Search for the cell housing the specified text and yield its (X, Y) center coordinate. 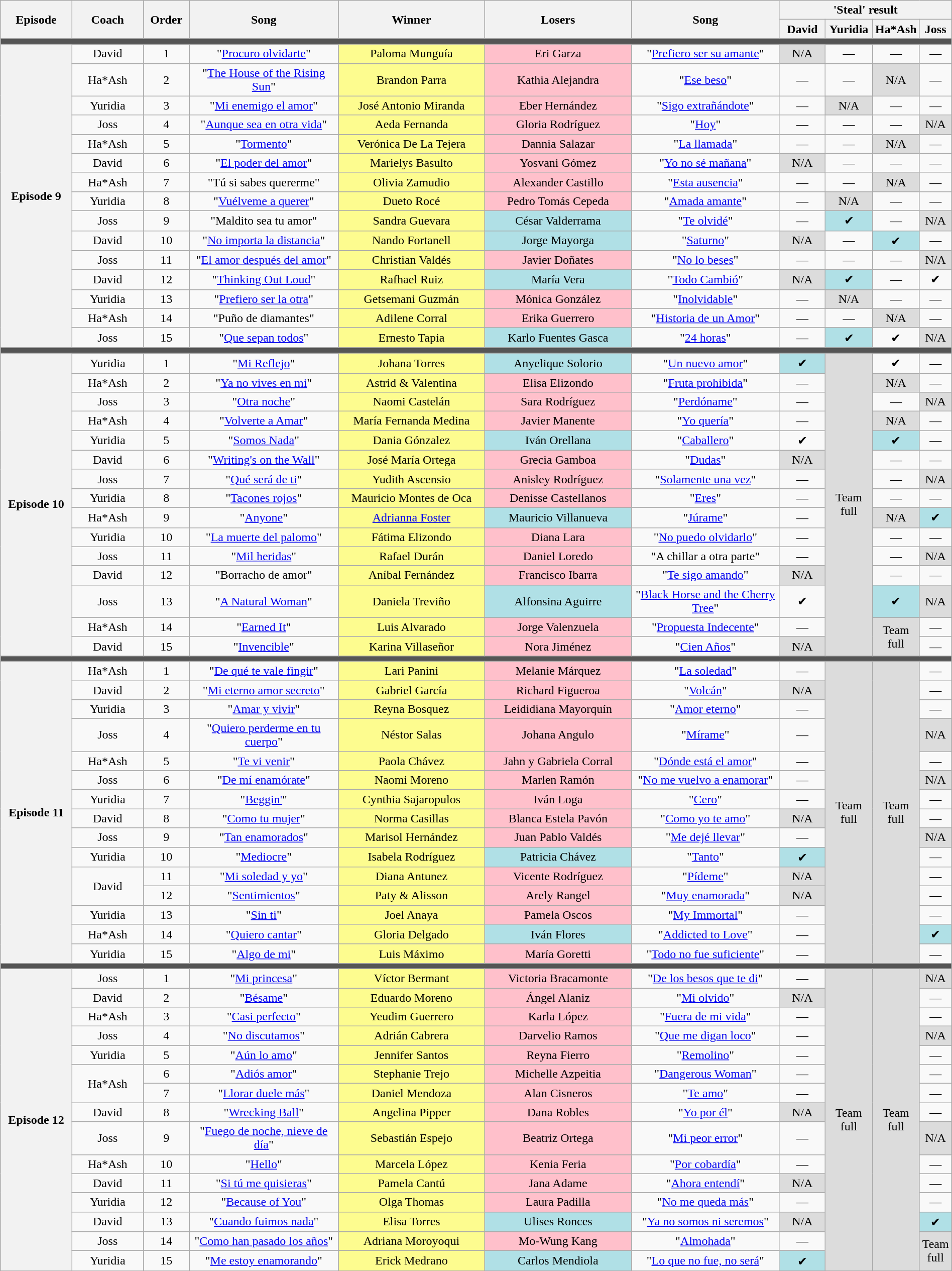
"Procuro olvidarte" (264, 54)
Aeda Fernanda (412, 125)
"Lo que no fue, no será" (705, 1261)
Adrianna Foster (412, 517)
"Black Horse and the Cherry Tree" (705, 601)
Jorge Mayorga (558, 241)
Jennifer Santos (412, 1055)
Karla López (558, 1017)
"Que sepan todos" (264, 338)
"Puño de diamantes" (264, 318)
"Esta ausencia" (705, 182)
Jorge Valenzuela (558, 627)
"Como han pasado los años" (264, 1241)
César Valderrama (558, 221)
Elisa Torres (412, 1222)
"Earned It" (264, 627)
"Volverte a Amar" (264, 421)
"La muerte del palomo" (264, 537)
"Mil heridas" (264, 556)
"Prefiero ser la otra" (264, 299)
Gloria Delgado (412, 934)
"Ya no somos ni seremos" (705, 1222)
"Borracho de amor" (264, 575)
Víctor Bermant (412, 978)
"Por cobardía" (705, 1164)
"Aunque sea en otra vida" (264, 125)
"Amor eterno" (705, 709)
Erick Medrano (412, 1261)
Johana Angulo (558, 735)
Paloma Munguía (412, 54)
"Adiós amor" (264, 1074)
Juan Pablo Valdés (558, 837)
Alfonsina Aguirre (558, 601)
"Cero" (705, 799)
Mo-Wung Kang (558, 1241)
Winner (412, 20)
"Inolvidable" (705, 299)
"Beggin'" (264, 799)
"No discutamos" (264, 1036)
Iván Flores (558, 934)
Karina Villaseñor (412, 646)
Isabela Rodríguez (412, 857)
"Hoy" (705, 125)
Richard Figueroa (558, 690)
"Mi enemigo el amor" (264, 105)
Verónica De La Tejera (412, 144)
"Dónde está el amor" (705, 761)
Elisa Elizondo (558, 382)
"Solamente una vez" (705, 479)
Pamela Cantú (412, 1183)
Blanca Estela Pavón (558, 818)
Daniela Treviño (412, 601)
"Remolino" (705, 1055)
Francisco Ibarra (558, 575)
"Mediocre" (264, 857)
"Casi perfecto" (264, 1017)
José Antonio Miranda (412, 105)
Dana Robles (558, 1112)
Vicente Rodríguez (558, 877)
"Ese beso" (705, 79)
"Quiero perderme en tu cuerpo" (264, 735)
"Bésame" (264, 997)
Naomi Castelán (412, 402)
"Writing's on the Wall" (264, 460)
María Fernanda Medina (412, 421)
"Somos Nada" (264, 441)
"Propuesta Indecente" (705, 627)
Luis Máximo (412, 954)
"Volcán" (705, 690)
"De qué te vale fingir" (264, 671)
Kathia Alejandra (558, 79)
Coach (107, 20)
Fátima Elizondo (412, 537)
"Te olvidé" (705, 221)
"Eres" (705, 498)
Olivia Zamudio (412, 182)
Nora Jiménez (558, 646)
Dueto Rocé (412, 201)
Adriana Moroyoqui (412, 1241)
Alan Cisneros (558, 1093)
"Almohada" (705, 1241)
Aníbal Fernández (412, 575)
Alexander Castillo (558, 182)
Gabriel García (412, 690)
"Mi eterno amor secreto" (264, 690)
Darvelio Ramos (558, 1036)
Anyelique Solorio (558, 363)
María Vera (558, 280)
Diana Lara (558, 537)
Episode 12 (36, 1119)
Denisse Castellanos (558, 498)
"Muy enamorada" (705, 896)
Leididiana Mayorquín (558, 709)
"Mi peor error" (705, 1138)
Lari Panini (412, 671)
"Mi Reflejo" (264, 363)
"De mí enamórate" (264, 780)
Grecia Gamboa (558, 460)
"Anyone" (264, 517)
Gloria Rodríguez (558, 125)
Ulises Ronces (558, 1222)
Stephanie Trejo (412, 1074)
"Fuego de noche, nieve de día" (264, 1138)
Paty & Alisson (412, 896)
Pedro Tomás Cepeda (558, 201)
Anisley Rodríguez (558, 479)
"Como tu mujer" (264, 818)
Kenia Feria (558, 1164)
Yosvani Gómez (558, 163)
Episode 11 (36, 812)
Marisol Hernández (412, 837)
Pamela Oscos (558, 915)
Mauricio Montes de Oca (412, 498)
"Amada amante" (705, 201)
Johana Torres (412, 363)
"Maldito sea tu amor" (264, 221)
"24 horas" (705, 338)
Rafael Durán (412, 556)
"A Natural Woman" (264, 601)
Jana Adame (558, 1183)
"Wrecking Ball" (264, 1112)
"Sentimientos" (264, 896)
Yudith Ascensio (412, 479)
"Todo Cambió" (705, 280)
"Saturno" (705, 241)
Reyna Fierro (558, 1055)
"Tacones rojos" (264, 498)
"Quiero cantar" (264, 934)
Javier Manente (558, 421)
Olga Thomas (412, 1202)
"Tan enamorados" (264, 837)
Patricia Chávez (558, 857)
"Yo no sé mañana" (705, 163)
"Ahora entendí" (705, 1183)
"Me estoy enamorando" (264, 1261)
"Mírame" (705, 735)
Astrid & Valentina (412, 382)
Angelina Pipper (412, 1112)
"Llorar duele más" (264, 1093)
"No me queda más" (705, 1202)
"Yo quería" (705, 421)
"No lo beses" (705, 260)
Ángel Alaniz (558, 997)
"Un nuevo amor" (705, 363)
"Otra noche" (264, 402)
"A chillar a otra parte" (705, 556)
Dania Gónzalez (412, 441)
Episode (36, 20)
"Todo no fue suficiente" (705, 954)
"No importa la distancia" (264, 241)
Brandon Parra (412, 79)
'Steal' result (866, 10)
"Tú si sabes quererme" (264, 182)
"Amar y vivir" (264, 709)
"Sigo extrañándote" (705, 105)
Michelle Azpeitia (558, 1074)
Daniel Loredo (558, 556)
Daniel Mendoza (412, 1093)
Naomi Moreno (412, 780)
Joel Anaya (412, 915)
Adrián Cabrera (412, 1036)
"El poder del amor" (264, 163)
Carlos Mendiola (558, 1261)
Ernesto Tapia (412, 338)
Reyna Bosquez (412, 709)
Arely Rangel (558, 896)
"Prefiero ser su amante" (705, 54)
"Ya no vives en mi" (264, 382)
"Vuélveme a querer" (264, 201)
Mónica González (558, 299)
"Addicted to Love" (705, 934)
"Thinking Out Loud" (264, 280)
"Si tú me quisieras" (264, 1183)
"Tormento" (264, 144)
Luis Alvarado (412, 627)
Diana Antunez (412, 877)
"The House of the Rising Sun" (264, 79)
"Fuera de mi vida" (705, 1017)
"Aún lo amo" (264, 1055)
Eber Hernández (558, 105)
Laura Padilla (558, 1202)
"Hello" (264, 1164)
Episode 10 (36, 504)
"Mi soledad y yo" (264, 877)
"La soledad" (705, 671)
Paola Chávez (412, 761)
Erika Guerrero (558, 318)
Eduardo Moreno (412, 997)
"Caballero" (705, 441)
"Dudas" (705, 460)
"Te amo" (705, 1093)
Jahn y Gabriela Corral (558, 761)
Marlen Ramón (558, 780)
"Because of You" (264, 1202)
Yeudim Guerrero (412, 1017)
Javier Doñates (558, 260)
Sara Rodríguez (558, 402)
"Historia de un Amor" (705, 318)
Nando Fortanell (412, 241)
"Perdóname" (705, 402)
Getsemani Guzmán (412, 299)
Iván Loga (558, 799)
Mauricio Villanueva (558, 517)
Marcela López (412, 1164)
"Dangerous Woman" (705, 1074)
"Cien Años" (705, 646)
Norma Casillas (412, 818)
Sandra Guevara (412, 221)
"Como yo te amo" (705, 818)
Episode 9 (36, 196)
"De los besos que te di" (705, 978)
Iván Orellana (558, 441)
"Me dejé llevar" (705, 837)
"Fruta prohibida" (705, 382)
Rafhael Ruiz (412, 280)
Christian Valdés (412, 260)
Beatriz Ortega (558, 1138)
Victoria Bracamonte (558, 978)
Dannia Salazar (558, 144)
Néstor Salas (412, 735)
"Que me digan loco" (705, 1036)
Eri Garza (558, 54)
"La llamada" (705, 144)
"Sin ti" (264, 915)
Order (166, 20)
"El amor después del amor" (264, 260)
"Yo por él" (705, 1112)
"Te sigo amando" (705, 575)
"Tanto" (705, 857)
"My Immortal" (705, 915)
"Júrame" (705, 517)
"Mi princesa" (264, 978)
Melanie Márquez (558, 671)
María Goretti (558, 954)
"Qué será de ti" (264, 479)
Sebastián Espejo (412, 1138)
"Cuando fuimos nada" (264, 1222)
Losers (558, 20)
José María Ortega (412, 460)
"No puedo olvidarlo" (705, 537)
"Invencible" (264, 646)
"Mi olvido" (705, 997)
"No me vuelvo a enamorar" (705, 780)
Karlo Fuentes Gasca (558, 338)
Cynthia Sajaropulos (412, 799)
"Te vi venir" (264, 761)
"Algo de mi" (264, 954)
Adilene Corral (412, 318)
"Pídeme" (705, 877)
Marielys Basulto (412, 163)
